Search for the cell housing the specified text and yield its [x, y] center coordinate. 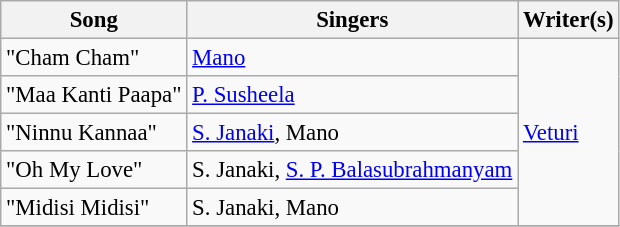
Writer(s) [568, 20]
"Ninnu Kannaa" [94, 133]
Mano [352, 58]
"Cham Cham" [94, 58]
S. Janaki, S. P. Balasubrahmanyam [352, 170]
Singers [352, 20]
Veturi [568, 133]
"Oh My Love" [94, 170]
"Maa Kanti Paapa" [94, 95]
P. Susheela [352, 95]
Song [94, 20]
"Midisi Midisi" [94, 208]
